For the text-containing cell, return its midpoint in (x, y) coordinate format. 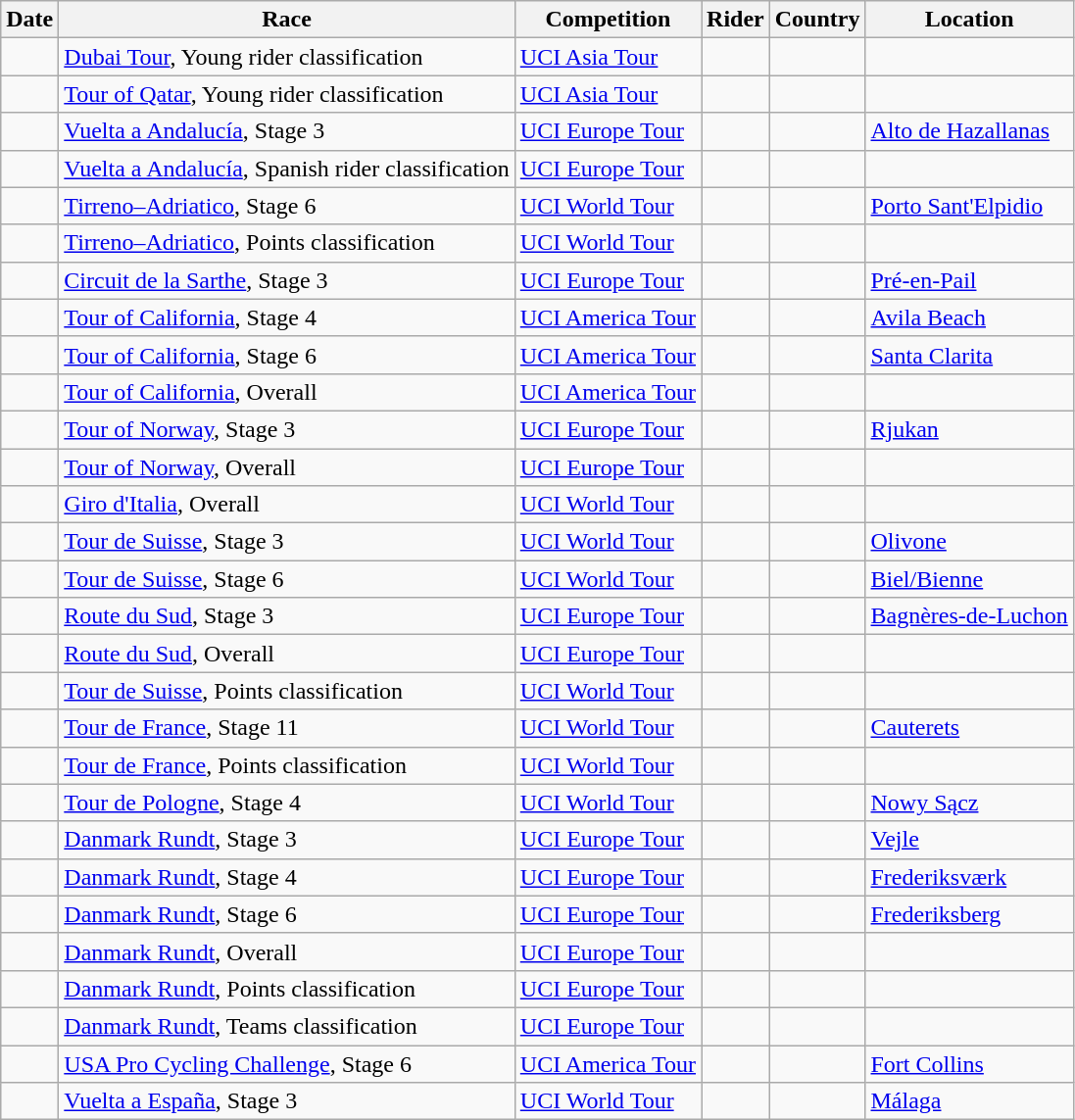
Country (817, 20)
Vuelta a Andalucía, Spanish rider classification (286, 169)
Nowy Sącz (969, 803)
Tour de France, Points classification (286, 765)
Tour of California, Overall (286, 392)
Location (969, 20)
Olivone (969, 542)
Tirreno–Adriatico, Stage 6 (286, 206)
Competition (608, 20)
Tour de Suisse, Stage 3 (286, 542)
Alto de Hazallanas (969, 131)
Route du Sud, Overall (286, 654)
Danmark Rundt, Overall (286, 951)
Bagnères-de-Luchon (969, 616)
Dubai Tour, Young rider classification (286, 57)
Rjukan (969, 429)
Rider (736, 20)
Vejle (969, 840)
Vuelta a Andalucía, Stage 3 (286, 131)
Málaga (969, 1101)
Tirreno–Adriatico, Points classification (286, 243)
Route du Sud, Stage 3 (286, 616)
Danmark Rundt, Teams classification (286, 1026)
Tour of California, Stage 4 (286, 317)
Avila Beach (969, 317)
Tour of Qatar, Young rider classification (286, 94)
Tour of Norway, Stage 3 (286, 429)
Pré-en-Pail (969, 280)
Frederiksberg (969, 914)
Frederiksværk (969, 877)
Circuit de la Sarthe, Stage 3 (286, 280)
Giro d'Italia, Overall (286, 505)
Porto Sant'Elpidio (969, 206)
Tour de Suisse, Points classification (286, 691)
Vuelta a España, Stage 3 (286, 1101)
Race (286, 20)
Tour de Suisse, Stage 6 (286, 579)
Danmark Rundt, Stage 6 (286, 914)
USA Pro Cycling Challenge, Stage 6 (286, 1063)
Danmark Rundt, Stage 3 (286, 840)
Tour de Pologne, Stage 4 (286, 803)
Biel/Bienne (969, 579)
Cauterets (969, 728)
Fort Collins (969, 1063)
Danmark Rundt, Points classification (286, 989)
Tour of Norway, Overall (286, 467)
Danmark Rundt, Stage 4 (286, 877)
Tour de France, Stage 11 (286, 728)
Santa Clarita (969, 355)
Tour of California, Stage 6 (286, 355)
Date (29, 20)
